Provide the (x, y) coordinate of the cell's center where the given text is located.  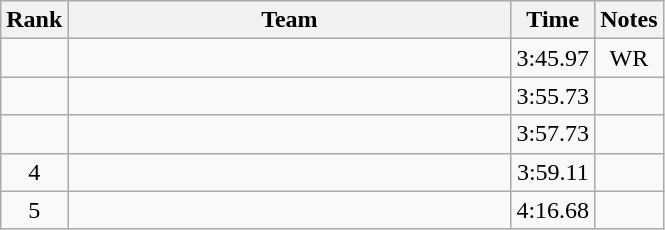
4 (34, 172)
4:16.68 (553, 210)
Rank (34, 20)
3:55.73 (553, 96)
3:57.73 (553, 134)
3:59.11 (553, 172)
3:45.97 (553, 58)
Notes (629, 20)
Team (290, 20)
WR (629, 58)
Time (553, 20)
5 (34, 210)
